Pinpoint the cell where the given text exists, returning its [X, Y] midpoint coordinate. 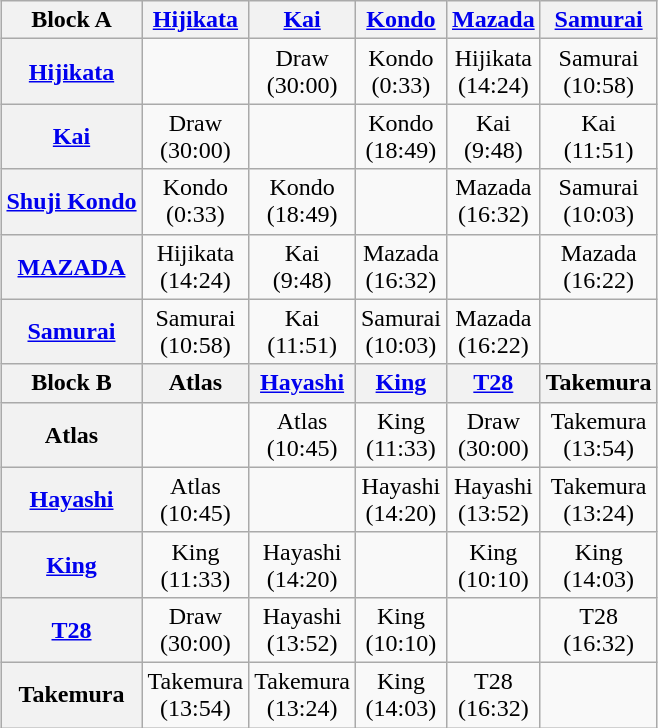
Kondo [400, 20]
Mazada [493, 20]
Shuji Kondo [72, 202]
Block B [72, 383]
Block A [72, 20]
MAZADA [72, 266]
